For the text-containing cell, return its midpoint in (x, y) coordinate format. 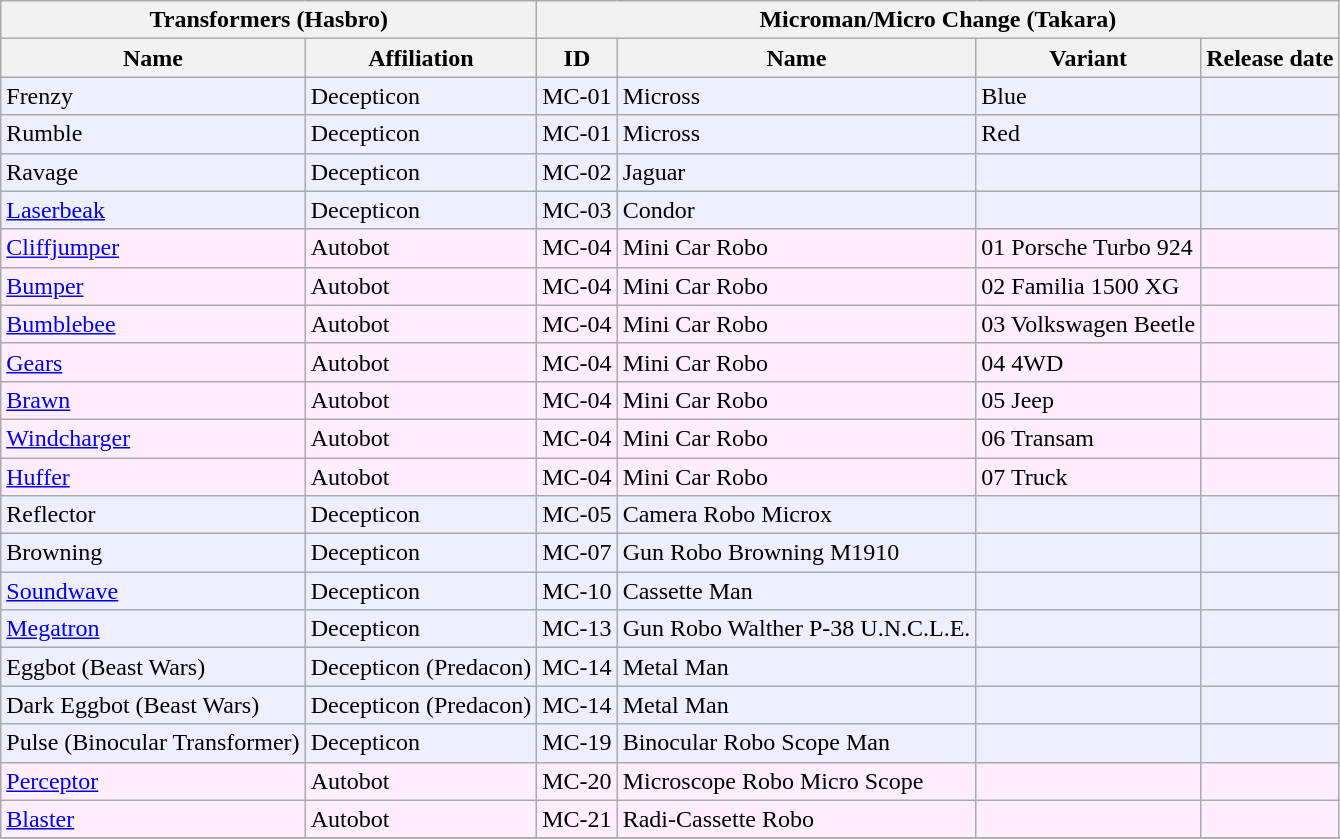
Affiliation (421, 58)
MC-02 (577, 172)
03 Volkswagen Beetle (1088, 324)
Cliffjumper (153, 248)
06 Transam (1088, 438)
Variant (1088, 58)
Pulse (Binocular Transformer) (153, 743)
Red (1088, 134)
ID (577, 58)
Bumper (153, 286)
Rumble (153, 134)
MC-07 (577, 553)
Binocular Robo Scope Man (796, 743)
Ravage (153, 172)
MC-10 (577, 591)
Perceptor (153, 781)
MC-19 (577, 743)
Transformers (Hasbro) (269, 20)
Blue (1088, 96)
Dark Eggbot (Beast Wars) (153, 705)
Reflector (153, 515)
MC-20 (577, 781)
Radi-Cassette Robo (796, 819)
Brawn (153, 400)
Browning (153, 553)
Camera Robo Microx (796, 515)
Gun Robo Browning M1910 (796, 553)
Jaguar (796, 172)
07 Truck (1088, 477)
Frenzy (153, 96)
Gun Robo Walther P-38 U.N.C.L.E. (796, 629)
Gears (153, 362)
Blaster (153, 819)
01 Porsche Turbo 924 (1088, 248)
Soundwave (153, 591)
Bumblebee (153, 324)
05 Jeep (1088, 400)
Microman/Micro Change (Takara) (938, 20)
Cassette Man (796, 591)
MC-05 (577, 515)
Laserbeak (153, 210)
Megatron (153, 629)
Condor (796, 210)
Huffer (153, 477)
MC-03 (577, 210)
04 4WD (1088, 362)
02 Familia 1500 XG (1088, 286)
MC-21 (577, 819)
Release date (1270, 58)
Windcharger (153, 438)
Microscope Robo Micro Scope (796, 781)
MC-13 (577, 629)
Eggbot (Beast Wars) (153, 667)
